For the text-containing cell, return its midpoint in [x, y] coordinate format. 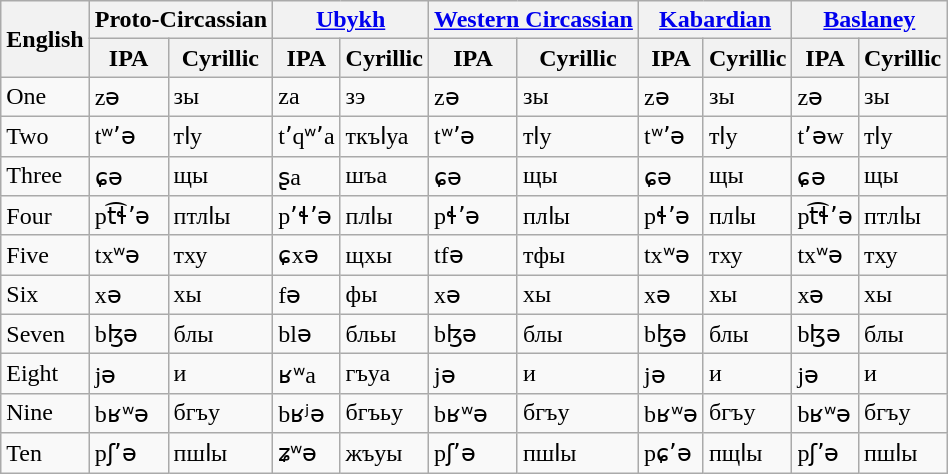
ɕxə [306, 255]
ʁʷa [306, 374]
пщӏы [747, 453]
bʁʲə [306, 413]
Three [45, 176]
бльы [384, 334]
Seven [45, 334]
za [306, 97]
Ten [45, 453]
ʂa [306, 176]
fə [306, 295]
гъуа [384, 374]
Two [45, 136]
фы [384, 295]
Five [45, 255]
tʼqʷʼa [306, 136]
бгъьу [384, 413]
зэ [384, 97]
Ubykh [351, 20]
шъа [384, 176]
жъуы [384, 453]
тфы [578, 255]
Eight [45, 374]
pʼɬʼə [306, 216]
Baslaney [870, 20]
Four [45, 216]
Kabardian [714, 20]
ʑʷə [306, 453]
Six [45, 295]
One [45, 97]
tʼəw [826, 136]
Nine [45, 413]
tfə [472, 255]
щхы [384, 255]
ткъӏуа [384, 136]
Western Circassian [533, 20]
blə [306, 334]
pɕʼə [670, 453]
English [45, 39]
Proto-Circassian [180, 20]
